Pinpoint the cell where the given text exists, returning its (x, y) midpoint coordinate. 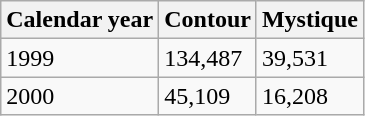
16,208 (310, 96)
Contour (208, 20)
134,487 (208, 58)
Mystique (310, 20)
39,531 (310, 58)
2000 (80, 96)
1999 (80, 58)
Calendar year (80, 20)
45,109 (208, 96)
